Search for the cell housing the specified text and yield its [X, Y] center coordinate. 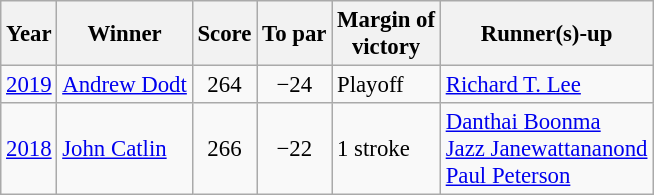
Margin ofvictory [386, 34]
To par [294, 34]
2018 [29, 149]
−22 [294, 149]
Playoff [386, 85]
−24 [294, 85]
Winner [124, 34]
Danthai Boonma Jazz Janewattananond Paul Peterson [546, 149]
Score [224, 34]
Year [29, 34]
1 stroke [386, 149]
2019 [29, 85]
Andrew Dodt [124, 85]
264 [224, 85]
John Catlin [124, 149]
266 [224, 149]
Runner(s)-up [546, 34]
Richard T. Lee [546, 85]
